Return the (x, y) coordinate for the center point of the cell that contains the specified text.  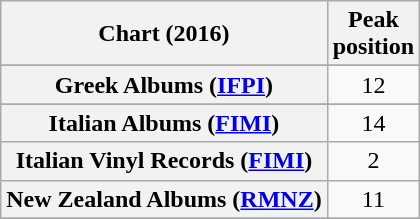
11 (373, 199)
New Zealand Albums (RMNZ) (164, 199)
Peak position (373, 34)
14 (373, 123)
Italian Vinyl Records (FIMI) (164, 161)
Chart (2016) (164, 34)
Greek Albums (IFPI) (164, 85)
Italian Albums (FIMI) (164, 123)
12 (373, 85)
2 (373, 161)
